Scan for the cell matching the given text and deliver its [X, Y] coordinate at center. 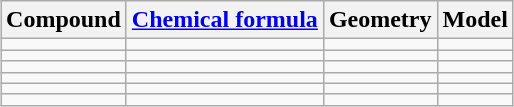
Model [475, 20]
Compound [64, 20]
Chemical formula [224, 20]
Geometry [380, 20]
